Provide the (X, Y) coordinate of the cell's center where the given text is located.  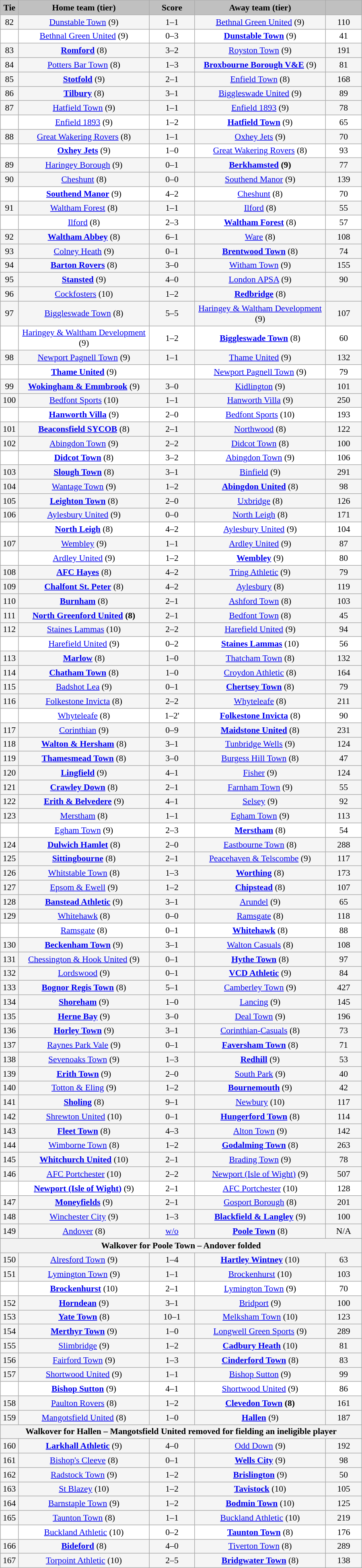
Clevedon Town (8) (260, 1403)
50 (343, 1475)
Badshot Lea (9) (84, 687)
Home team (tier) (84, 8)
74 (343, 251)
Beckenham Town (9) (84, 945)
Wokingham & Emmbrook (9) (84, 386)
North Greenford United (8) (84, 616)
Herne Bay (9) (84, 1016)
Thamesmead Town (8) (84, 759)
Lordswood (9) (84, 973)
Romford (8) (84, 51)
102 (10, 443)
10–1 (172, 1317)
165 (10, 1518)
Raynes Park Vale (9) (84, 1045)
47 (343, 759)
133 (10, 988)
120 (10, 773)
Wimborne Town (8) (84, 1145)
Odd Down (9) (260, 1446)
Sevenoaks Town (9) (84, 1059)
Chessington & Hook United (9) (84, 959)
Uxbridge (8) (260, 501)
Redbridge (8) (260, 294)
160 (10, 1446)
60 (343, 338)
Chatham Town (8) (84, 673)
63 (343, 1260)
162 (10, 1475)
Colney Heath (9) (84, 251)
Mangotsfield United (8) (84, 1418)
Lancing (9) (260, 1002)
168 (343, 79)
Corinthian (9) (84, 730)
Stotfold (9) (84, 79)
Binfield (9) (260, 472)
Whitstable Town (8) (84, 873)
Brading Town (9) (260, 1160)
41 (343, 36)
Cinderford Town (8) (260, 1360)
176 (343, 1532)
42 (343, 1088)
130 (10, 945)
231 (343, 730)
140 (10, 1088)
211 (343, 702)
AFC Hayes (8) (84, 573)
112 (10, 630)
Hythe Town (8) (260, 959)
Walton & Hersham (8) (84, 744)
Worthing (8) (260, 873)
Burnham (8) (84, 601)
1–2' (172, 716)
Deal Town (9) (260, 1016)
80 (343, 558)
Longwell Green Sports (9) (260, 1332)
149 (10, 1231)
Redhill (9) (260, 1059)
Wantage Town (9) (84, 486)
53 (343, 1059)
95 (10, 280)
73 (343, 1031)
Stansted (9) (84, 280)
Lingfield (9) (84, 773)
111 (10, 616)
Corinthian-Casuals (8) (260, 1031)
Yate Town (8) (84, 1317)
Hungerford Town (8) (260, 1117)
85 (10, 79)
96 (10, 294)
w/o (172, 1231)
288 (343, 845)
141 (10, 1102)
Poole Town (8) (260, 1231)
Fleet Town (8) (84, 1131)
2–5 (172, 1561)
Barnstaple Town (9) (84, 1504)
82 (10, 22)
Waltham Abbey (8) (84, 237)
Banstead Athletic (9) (84, 902)
Tavistock (10) (260, 1489)
Walton Casuals (8) (260, 945)
196 (343, 1016)
Ware (8) (260, 237)
163 (10, 1489)
Bedfont Town (8) (260, 616)
Larkhall Athletic (9) (84, 1446)
Epsom & Ewell (9) (84, 888)
London APSA (9) (260, 280)
Wells City (9) (260, 1461)
Cockfosters (10) (84, 294)
N/A (343, 1231)
219 (343, 1518)
Paulton Rovers (8) (84, 1403)
Chipstead (8) (260, 888)
Ashford Town (8) (260, 601)
0–9 (172, 730)
193 (343, 415)
Peacehaven & Telscombe (9) (260, 859)
187 (343, 1418)
Hallen (9) (260, 1418)
Camberley Town (9) (260, 988)
137 (10, 1045)
Bridport (9) (260, 1303)
Winchester City (9) (84, 1217)
Bournemouth (9) (260, 1088)
5–1 (172, 988)
VCD Athletic (9) (260, 973)
Berkhamsted (9) (260, 165)
0–3 (172, 36)
129 (10, 916)
Merthyr Town (9) (84, 1332)
Walkover for Poole Town – Andover folded (181, 1246)
167 (10, 1561)
Newbury (10) (260, 1102)
Aylesbury (8) (260, 587)
427 (343, 988)
Potters Bar Town (8) (84, 65)
Cadbury Heath (10) (260, 1346)
250 (343, 400)
Blackfield & Langley (9) (260, 1217)
Shrewton United (10) (84, 1117)
Tring Athletic (9) (260, 573)
166 (10, 1546)
Erith Town (9) (84, 1074)
159 (10, 1418)
Tilbury (8) (84, 94)
Barton Rovers (8) (84, 265)
40 (343, 1074)
134 (10, 1002)
Score (172, 8)
263 (343, 1145)
Thatcham Town (8) (260, 659)
Sholing (8) (84, 1102)
Whitchurch United (10) (84, 1160)
6–1 (172, 237)
91 (10, 208)
135 (10, 1016)
Broxbourne Borough V&E (9) (260, 65)
147 (10, 1203)
Bodmin Town (10) (260, 1504)
77 (343, 165)
Radstock Town (9) (84, 1475)
154 (10, 1332)
Hartley Wintney (10) (260, 1260)
Tie (10, 8)
45 (343, 616)
136 (10, 1031)
Horndean (9) (84, 1303)
1–4 (172, 1260)
Andover (8) (84, 1231)
57 (343, 223)
Royston Town (9) (260, 51)
Croydon Athletic (8) (260, 673)
Haringey Borough (9) (84, 165)
127 (10, 888)
Bognor Regis Town (8) (84, 988)
Fisher (9) (260, 773)
153 (10, 1317)
143 (10, 1131)
Brentwood Town (8) (260, 251)
Chertsey Town (8) (260, 687)
171 (343, 515)
Marlow (8) (84, 659)
156 (10, 1360)
148 (10, 1217)
Torpoint Athletic (10) (84, 1561)
Brislington (9) (260, 1475)
Witham Town (9) (260, 265)
4–3 (172, 1131)
Alresford Town (9) (84, 1260)
146 (10, 1174)
144 (10, 1145)
Slough Town (8) (84, 472)
Eastbourne Town (8) (260, 845)
South Park (9) (260, 1074)
Faversham Town (8) (260, 1045)
116 (10, 702)
St Blazey (10) (84, 1489)
Away team (tier) (260, 8)
9–1 (172, 1102)
109 (10, 587)
Bridgwater Town (8) (260, 1561)
131 (10, 959)
507 (343, 1174)
Chalfont St. Peter (8) (84, 587)
Alton Town (9) (260, 1131)
173 (343, 873)
Gosport Borough (8) (260, 1203)
Erith & Belvedere (9) (84, 802)
Burgess Hill Town (8) (260, 759)
Godalming Town (8) (260, 1145)
Beaconsfield SYCOB (8) (84, 429)
Totton & Eling (9) (84, 1088)
121 (10, 787)
Moneyfields (9) (84, 1203)
151 (10, 1275)
291 (343, 472)
192 (343, 1446)
Selsey (9) (260, 802)
Biggleswade United (9) (260, 94)
Abingdon United (8) (260, 486)
150 (10, 1260)
201 (343, 1203)
Crawley Down (8) (84, 787)
Leighton Town (8) (84, 501)
Bideford (8) (84, 1546)
Tiverton Town (8) (260, 1546)
152 (10, 1303)
157 (10, 1375)
5–5 (172, 314)
Sittingbourne (8) (84, 859)
Bishop's Cleeve (8) (84, 1461)
Maidstone United (8) (260, 730)
71 (343, 1045)
Arundel (9) (260, 902)
Tunbridge Wells (9) (260, 744)
Slimbridge (9) (84, 1346)
Enfield Town (8) (260, 79)
Melksham Town (10) (260, 1317)
Kidlington (9) (260, 386)
Fairford Town (9) (84, 1360)
Dulwich Hamlet (8) (84, 845)
Walkover for Hallen – Mangotsfield United removed for fielding an ineligible player (181, 1432)
54 (343, 830)
115 (10, 687)
158 (10, 1403)
56 (343, 644)
Farnham Town (9) (260, 787)
Shoreham (9) (84, 1002)
Horley Town (9) (84, 1031)
Northwood (8) (260, 429)
191 (343, 51)
